Return [x, y] of the center of cell containing provided text 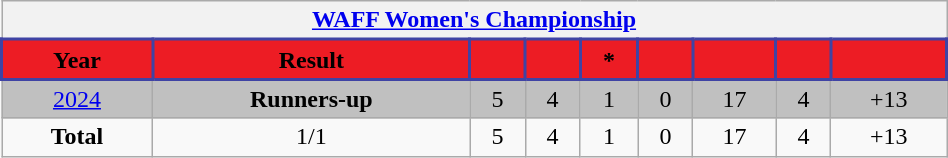
1/1 [311, 137]
Total [78, 137]
Runners-up [311, 98]
* [609, 60]
Result [311, 60]
Year [78, 60]
2024 [78, 98]
WAFF Women's Championship [474, 20]
